Capture the cell that displays the provided text and extract its (X, Y) central coordinate. 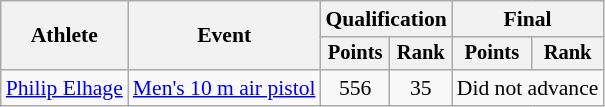
Event (224, 36)
Final (528, 19)
Men's 10 m air pistol (224, 88)
Philip Elhage (64, 88)
Athlete (64, 36)
Qualification (386, 19)
Did not advance (528, 88)
35 (421, 88)
556 (356, 88)
